Extract the (X, Y) coordinate from the center of the cell holding the provided text.  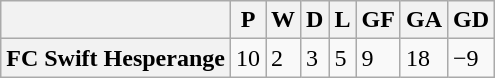
L (342, 20)
GA (424, 20)
FC Swift Hesperange (116, 58)
−9 (472, 58)
18 (424, 58)
D (315, 20)
P (248, 20)
GD (472, 20)
3 (315, 58)
10 (248, 58)
GF (378, 20)
W (284, 20)
2 (284, 58)
9 (378, 58)
5 (342, 58)
